Output the (X, Y) coordinate of the center of the cell containing the given text.  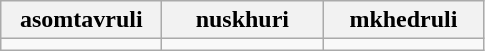
nuskhuri (242, 20)
mkhedruli (404, 20)
asomtavruli (82, 20)
